Capture the cell that displays the provided text and extract its [X, Y] central coordinate. 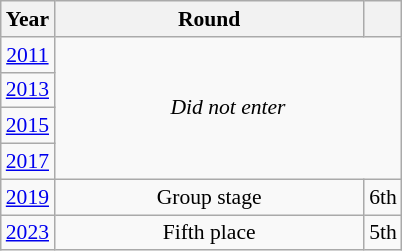
Did not enter [228, 108]
Year [28, 19]
5th [383, 233]
2017 [28, 162]
2013 [28, 90]
Round [209, 19]
2015 [28, 126]
2023 [28, 233]
Group stage [209, 197]
Fifth place [209, 233]
2011 [28, 55]
6th [383, 197]
2019 [28, 197]
